Return the [X, Y] coordinate for the center point of the cell that contains the specified text.  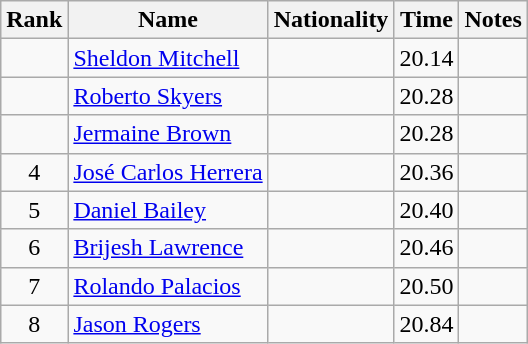
Roberto Skyers [168, 96]
6 [34, 248]
Brijesh Lawrence [168, 248]
20.14 [426, 58]
4 [34, 172]
8 [34, 324]
Rank [34, 20]
Sheldon Mitchell [168, 58]
Nationality [331, 20]
Time [426, 20]
20.50 [426, 286]
Rolando Palacios [168, 286]
20.84 [426, 324]
Jermaine Brown [168, 134]
20.36 [426, 172]
José Carlos Herrera [168, 172]
20.46 [426, 248]
Name [168, 20]
Notes [493, 20]
7 [34, 286]
Jason Rogers [168, 324]
20.40 [426, 210]
5 [34, 210]
Daniel Bailey [168, 210]
